Identify which cell holds the provided text, then report its [X, Y] central coordinate. 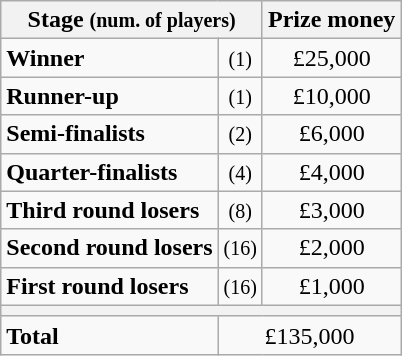
(2) [240, 134]
Semi-finalists [110, 134]
Quarter-finalists [110, 172]
£6,000 [331, 134]
(8) [240, 210]
Winner [110, 58]
£1,000 [331, 286]
Stage (num. of players) [132, 20]
Third round losers [110, 210]
£3,000 [331, 210]
Total [110, 335]
£2,000 [331, 248]
First round losers [110, 286]
£4,000 [331, 172]
£135,000 [310, 335]
Prize money [331, 20]
Second round losers [110, 248]
(4) [240, 172]
£25,000 [331, 58]
£10,000 [331, 96]
Runner-up [110, 96]
